Provide the [x, y] coordinate of the cell's center where the given text is located.  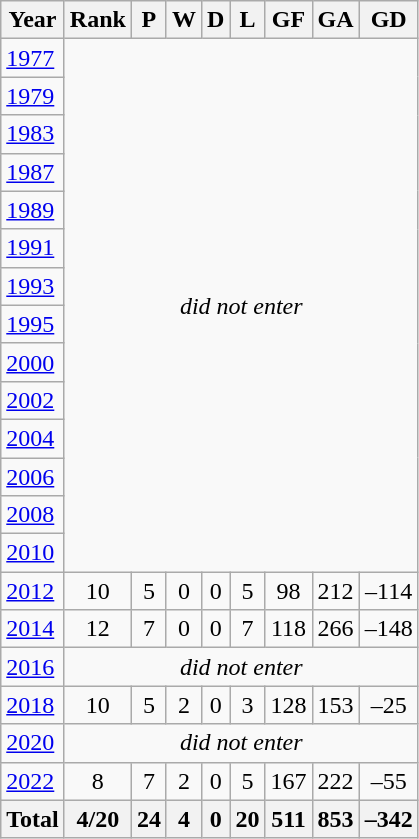
511 [288, 819]
98 [288, 591]
2014 [33, 629]
212 [336, 591]
–114 [388, 591]
1977 [33, 58]
1983 [33, 134]
1989 [33, 210]
12 [98, 629]
2008 [33, 515]
2002 [33, 400]
–342 [388, 819]
2022 [33, 781]
853 [336, 819]
24 [148, 819]
D [216, 20]
GF [288, 20]
222 [336, 781]
153 [336, 705]
4 [184, 819]
1995 [33, 324]
1993 [33, 286]
3 [248, 705]
Rank [98, 20]
Total [33, 819]
W [184, 20]
–25 [388, 705]
Year [33, 20]
2018 [33, 705]
GD [388, 20]
–55 [388, 781]
167 [288, 781]
4/20 [98, 819]
266 [336, 629]
2010 [33, 553]
P [148, 20]
1987 [33, 172]
128 [288, 705]
2020 [33, 743]
1979 [33, 96]
GA [336, 20]
20 [248, 819]
2016 [33, 667]
2000 [33, 362]
8 [98, 781]
2004 [33, 438]
L [248, 20]
2006 [33, 477]
118 [288, 629]
–148 [388, 629]
2012 [33, 591]
1991 [33, 248]
